For the text-containing cell, return its midpoint in [x, y] coordinate format. 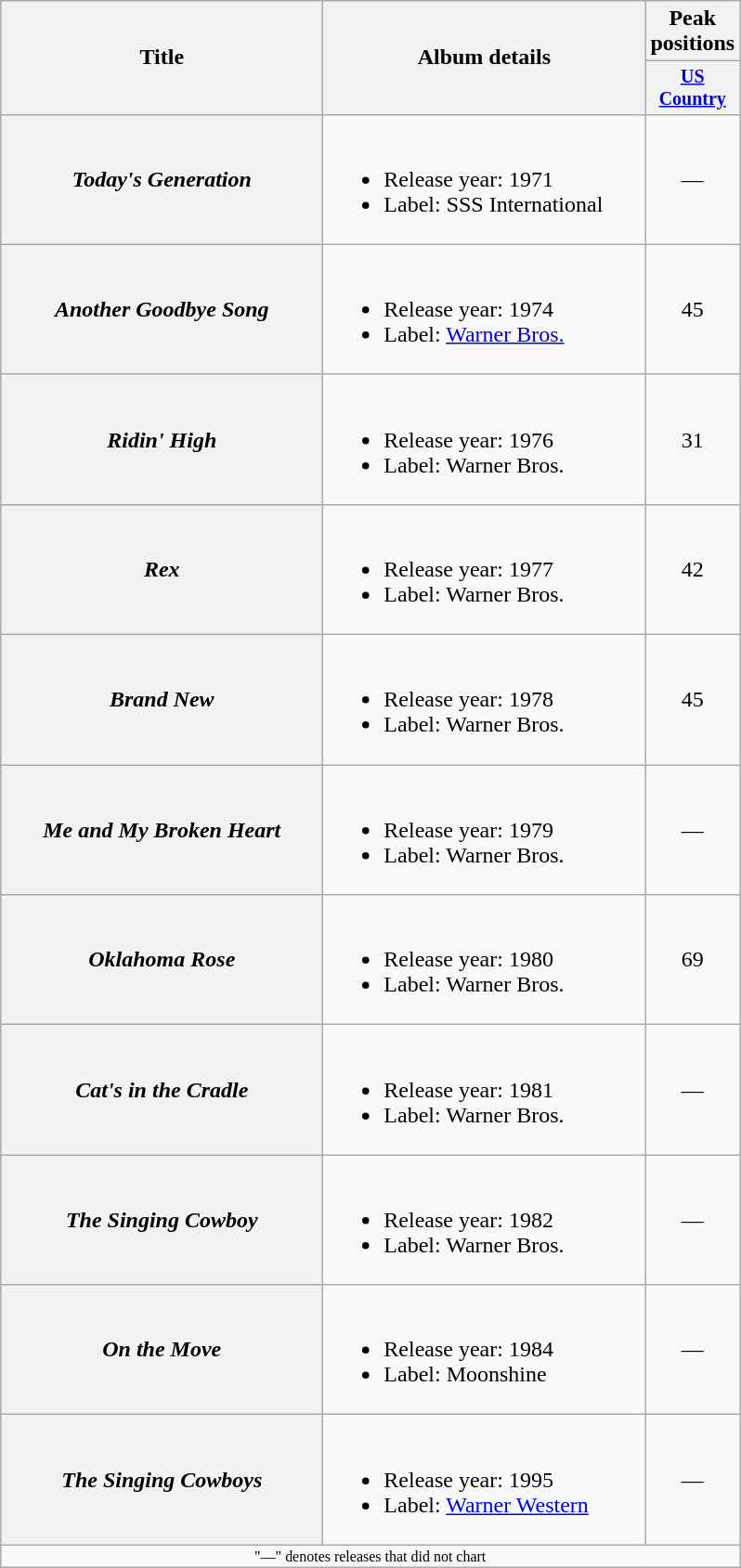
Peak positions [693, 32]
Title [162, 58]
31 [693, 439]
Today's Generation [162, 179]
On the Move [162, 1350]
Release year: 1995Label: Warner Western [485, 1480]
Release year: 1978Label: Warner Bros. [485, 700]
Ridin' High [162, 439]
Release year: 1984Label: Moonshine [485, 1350]
Release year: 1982Label: Warner Bros. [485, 1220]
Release year: 1976Label: Warner Bros. [485, 439]
42 [693, 569]
Release year: 1974Label: Warner Bros. [485, 309]
US Country [693, 87]
Another Goodbye Song [162, 309]
Release year: 1981Label: Warner Bros. [485, 1090]
Oklahoma Rose [162, 960]
Rex [162, 569]
Brand New [162, 700]
"—" denotes releases that did not chart [370, 1556]
Release year: 1971Label: SSS International [485, 179]
The Singing Cowboy [162, 1220]
Album details [485, 58]
Cat's in the Cradle [162, 1090]
Me and My Broken Heart [162, 830]
Release year: 1979Label: Warner Bros. [485, 830]
69 [693, 960]
Release year: 1980Label: Warner Bros. [485, 960]
The Singing Cowboys [162, 1480]
Release year: 1977Label: Warner Bros. [485, 569]
